Return the [X, Y] coordinate for the center point of the cell that contains the specified text.  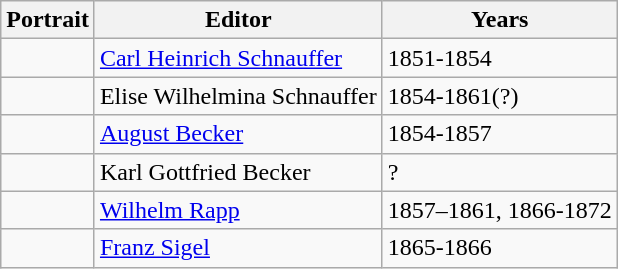
Editor [238, 20]
Karl Gottfried Becker [238, 172]
1857–1861, 1866-1872 [500, 210]
Carl Heinrich Schnauffer [238, 58]
Elise Wilhelmina Schnauffer [238, 96]
? [500, 172]
Years [500, 20]
1865-1866 [500, 248]
Wilhelm Rapp [238, 210]
1854-1857 [500, 134]
1851-1854 [500, 58]
Franz Sigel [238, 248]
Portrait [48, 20]
August Becker [238, 134]
1854-1861(?) [500, 96]
